Identify which cell holds the provided text, then report its [X, Y] central coordinate. 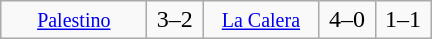
3–2 [175, 20]
Palestino [74, 20]
La Calera [261, 20]
4–0 [347, 20]
1–1 [403, 20]
